From the cell containing the given text, extract its center point as [X, Y] coordinate. 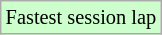
Fastest session lap [81, 17]
